Scan for the cell matching the given text and deliver its (x, y) coordinate at center. 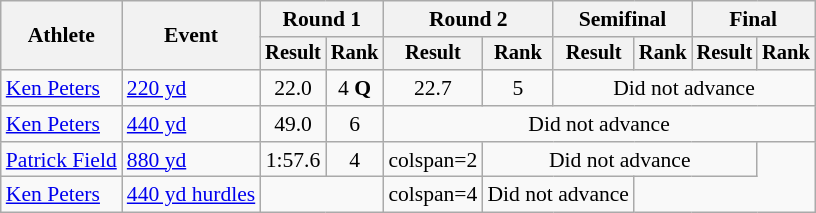
4 Q (355, 88)
Round 2 (468, 19)
880 yd (191, 160)
Round 1 (322, 19)
Event (191, 36)
440 yd hurdles (191, 195)
22.7 (432, 88)
colspan=2 (432, 160)
6 (355, 124)
1:57.6 (293, 160)
4 (355, 160)
220 yd (191, 88)
440 yd (191, 124)
colspan=4 (432, 195)
22.0 (293, 88)
Semifinal (622, 19)
49.0 (293, 124)
Final (754, 19)
Patrick Field (62, 160)
5 (518, 88)
Athlete (62, 36)
